Capture the cell that displays the provided text and extract its (X, Y) central coordinate. 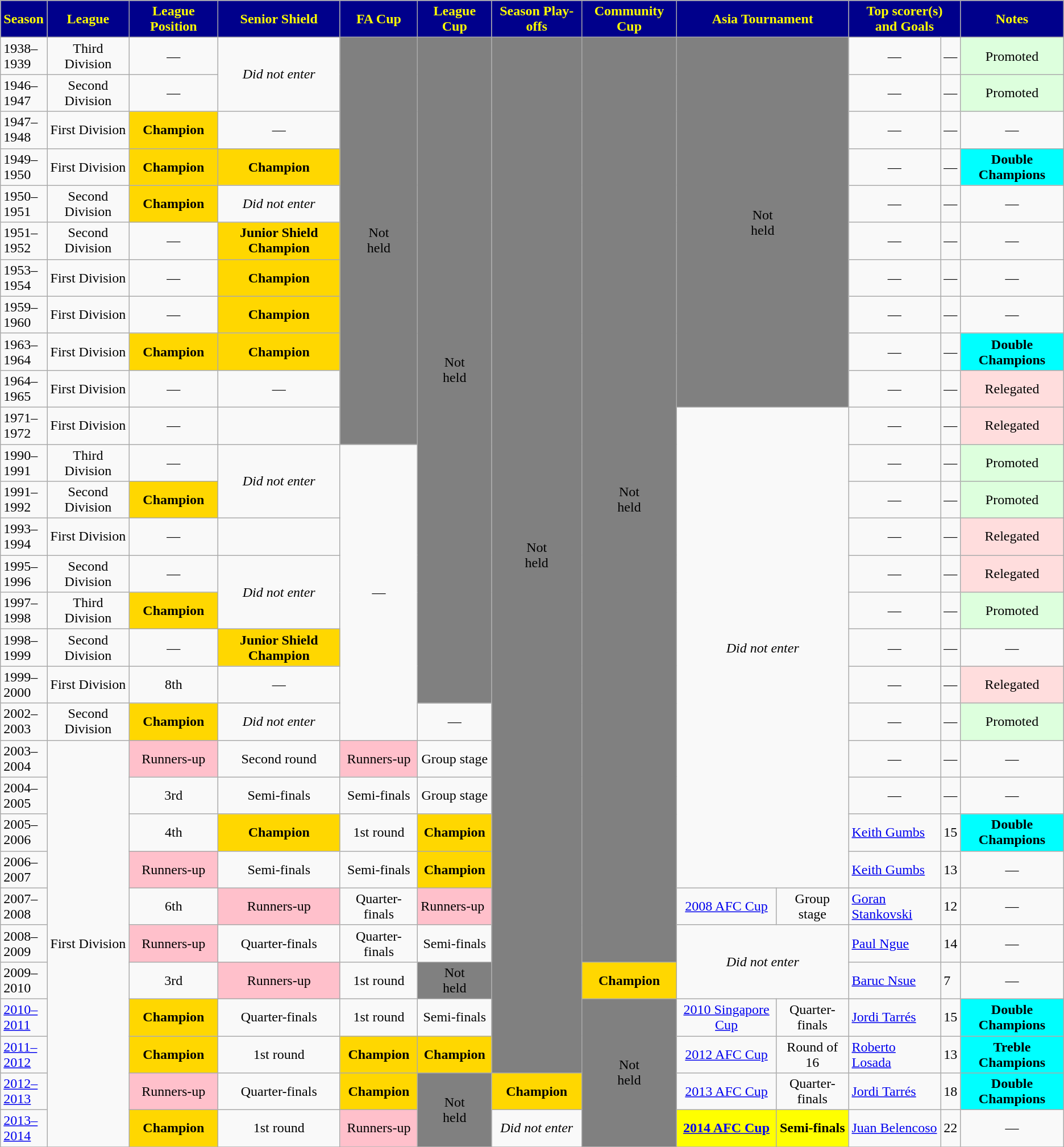
1971–1972 (24, 425)
22 (950, 1129)
Season (24, 19)
FA Cup (379, 19)
Top scorer(s) and Goals (905, 19)
Notes (1012, 19)
Season Play-offs (537, 19)
4th (173, 832)
2009–2010 (24, 980)
2010–2011 (24, 1017)
1938–1939 (24, 56)
2010 Singapore Cup (726, 1017)
2013–2014 (24, 1129)
Roberto Losada (895, 1054)
6th (173, 906)
1991–1992 (24, 500)
2012 AFC Cup (726, 1054)
2003–2004 (24, 758)
2011–2012 (24, 1054)
1949–1950 (24, 167)
2007–2008 (24, 906)
Juan Belencoso (895, 1129)
2006–2007 (24, 870)
12 (950, 906)
2002–2003 (24, 722)
8th (173, 684)
Second round (279, 758)
1959–1960 (24, 315)
1997–1998 (24, 610)
1990–1991 (24, 463)
1963–1964 (24, 351)
1995–1996 (24, 574)
2012–2013 (24, 1091)
Round of 16 (813, 1054)
1964–1965 (24, 389)
1998–1999 (24, 648)
Senior Shield (279, 19)
Baruc Nsue (895, 980)
2004–2005 (24, 796)
Treble Champions (1012, 1054)
Asia Tournament (763, 19)
1951–1952 (24, 241)
Community Cup (629, 19)
1950–1951 (24, 203)
2005–2006 (24, 832)
1953–1954 (24, 277)
Goran Stankovski (895, 906)
1947–1948 (24, 130)
2014 AFC Cup (726, 1129)
7 (950, 980)
18 (950, 1091)
2008–2009 (24, 944)
1946–1947 (24, 93)
League Cup (455, 19)
League (88, 19)
2013 AFC Cup (726, 1091)
1993–1994 (24, 537)
1999–2000 (24, 684)
14 (950, 944)
League Position (173, 19)
2008 AFC Cup (726, 906)
Paul Ngue (895, 944)
